Identify which cell holds the provided text, then report its (x, y) central coordinate. 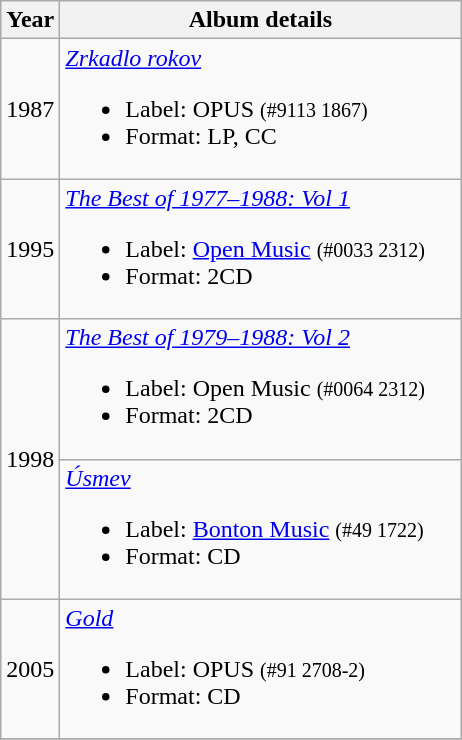
Year (30, 20)
1987 (30, 109)
ÚsmevLabel: Bonton Music (#49 1722)Format: CD (260, 529)
Zrkadlo rokovLabel: OPUS (#9113 1867)Format: LP, CC (260, 109)
2005 (30, 669)
1995 (30, 249)
Album details (260, 20)
The Best of 1977–1988: Vol 1Label: Open Music (#0033 2312)Format: 2CD (260, 249)
1998 (30, 459)
The Best of 1979–1988: Vol 2Label: Open Music (#0064 2312)Format: 2CD (260, 389)
GoldLabel: OPUS (#91 2708-2)Format: CD (260, 669)
